Scan for the cell matching the given text and deliver its (X, Y) coordinate at center. 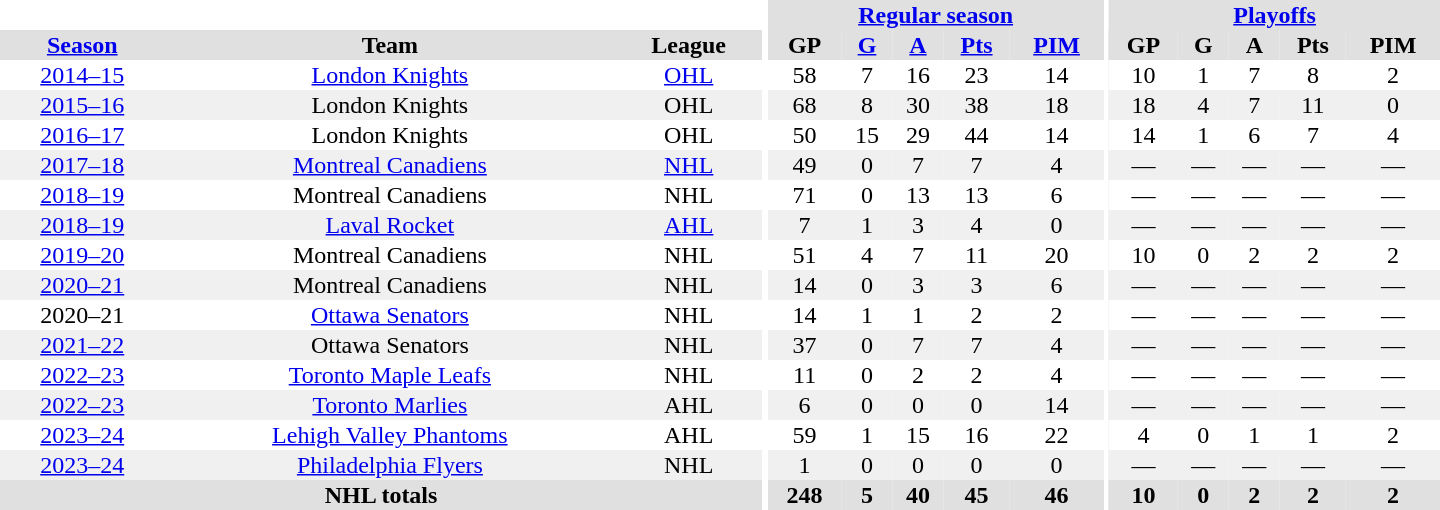
2015–16 (82, 105)
40 (918, 495)
2014–15 (82, 75)
50 (805, 135)
2021–22 (82, 345)
38 (977, 105)
Season (82, 45)
2019–20 (82, 255)
59 (805, 435)
Playoffs (1274, 15)
37 (805, 345)
71 (805, 195)
NHL totals (381, 495)
2016–17 (82, 135)
Toronto Marlies (390, 405)
44 (977, 135)
45 (977, 495)
Team (390, 45)
Laval Rocket (390, 225)
Toronto Maple Leafs (390, 375)
30 (918, 105)
20 (1057, 255)
2017–18 (82, 165)
248 (805, 495)
Regular season (936, 15)
Philadelphia Flyers (390, 465)
58 (805, 75)
46 (1057, 495)
22 (1057, 435)
23 (977, 75)
Lehigh Valley Phantoms (390, 435)
49 (805, 165)
68 (805, 105)
29 (918, 135)
51 (805, 255)
League (688, 45)
5 (866, 495)
